Detect which cell encompasses the target text, then output its [X, Y] center coordinate. 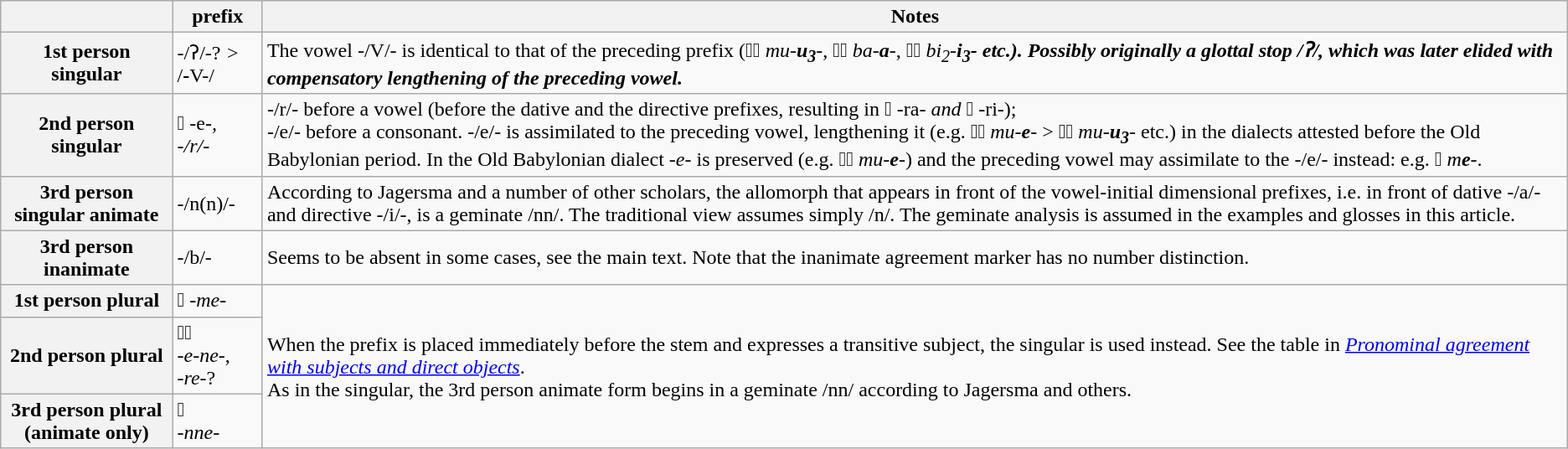
3rd person plural(animate only) [87, 421]
3rd person inanimate [87, 258]
2nd person plural [87, 355]
1st person singular [87, 64]
1st person plural [87, 301]
prefix [218, 17]
2nd person singular [87, 135]
Seems to be absent in some cases, see the main text. Note that the inanimate agreement marker has no number distinction. [915, 258]
𒂊 -e-, ‑/r/‑ [218, 135]
-/ʔ/-? > /‑V-/ [218, 64]
𒈨 -me- [218, 301]
Notes [915, 17]
‑/b/‑ [218, 258]
3rd person singular animate [87, 203]
𒂊𒉈‑e‑ne-, -re-? [218, 355]
‑/n(n)/- [218, 203]
𒉈 ‑nne- [218, 421]
